From the cell containing the given text, extract its center point as (X, Y) coordinate. 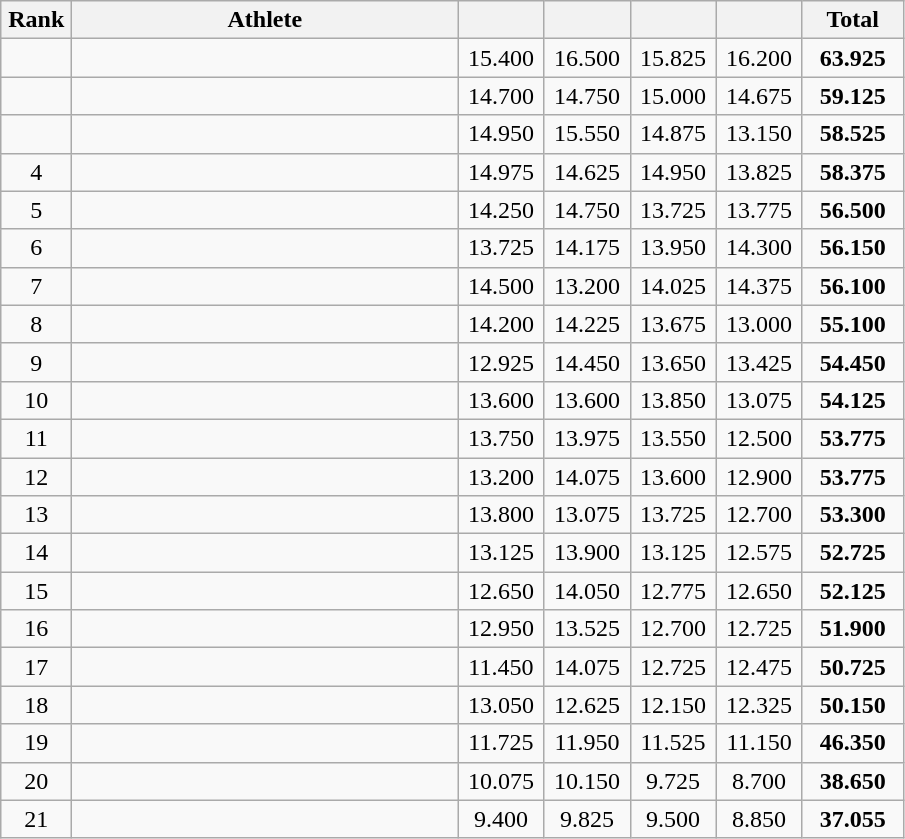
10.075 (501, 781)
14.025 (673, 286)
9.825 (587, 819)
14.250 (501, 210)
53.300 (852, 515)
56.500 (852, 210)
16.500 (587, 58)
18 (36, 705)
52.725 (852, 553)
13.550 (673, 438)
9.725 (673, 781)
9.400 (501, 819)
13.900 (587, 553)
Athlete (265, 20)
13.525 (587, 629)
12.475 (759, 667)
38.650 (852, 781)
46.350 (852, 743)
13.775 (759, 210)
12.500 (759, 438)
9.500 (673, 819)
14 (36, 553)
13 (36, 515)
15.400 (501, 58)
11.150 (759, 743)
20 (36, 781)
56.100 (852, 286)
14.625 (587, 172)
13.800 (501, 515)
12.625 (587, 705)
12.150 (673, 705)
59.125 (852, 96)
13.150 (759, 134)
14.200 (501, 324)
63.925 (852, 58)
54.125 (852, 400)
12.925 (501, 362)
19 (36, 743)
10 (36, 400)
14.675 (759, 96)
14.050 (587, 591)
12.950 (501, 629)
13.675 (673, 324)
Rank (36, 20)
52.125 (852, 591)
8.700 (759, 781)
14.975 (501, 172)
14.375 (759, 286)
56.150 (852, 248)
13.000 (759, 324)
11 (36, 438)
12.575 (759, 553)
16.200 (759, 58)
58.375 (852, 172)
10.150 (587, 781)
12.900 (759, 477)
8.850 (759, 819)
15.550 (587, 134)
13.950 (673, 248)
4 (36, 172)
14.450 (587, 362)
50.725 (852, 667)
13.825 (759, 172)
54.450 (852, 362)
15 (36, 591)
14.300 (759, 248)
50.150 (852, 705)
9 (36, 362)
12.325 (759, 705)
8 (36, 324)
14.175 (587, 248)
13.425 (759, 362)
11.450 (501, 667)
11.525 (673, 743)
13.750 (501, 438)
12.775 (673, 591)
11.950 (587, 743)
21 (36, 819)
15.825 (673, 58)
14.225 (587, 324)
17 (36, 667)
37.055 (852, 819)
13.050 (501, 705)
7 (36, 286)
51.900 (852, 629)
16 (36, 629)
58.525 (852, 134)
15.000 (673, 96)
Total (852, 20)
13.650 (673, 362)
13.850 (673, 400)
14.500 (501, 286)
55.100 (852, 324)
14.875 (673, 134)
5 (36, 210)
6 (36, 248)
11.725 (501, 743)
13.975 (587, 438)
12 (36, 477)
14.700 (501, 96)
